For the text-containing cell, return its midpoint in [X, Y] coordinate format. 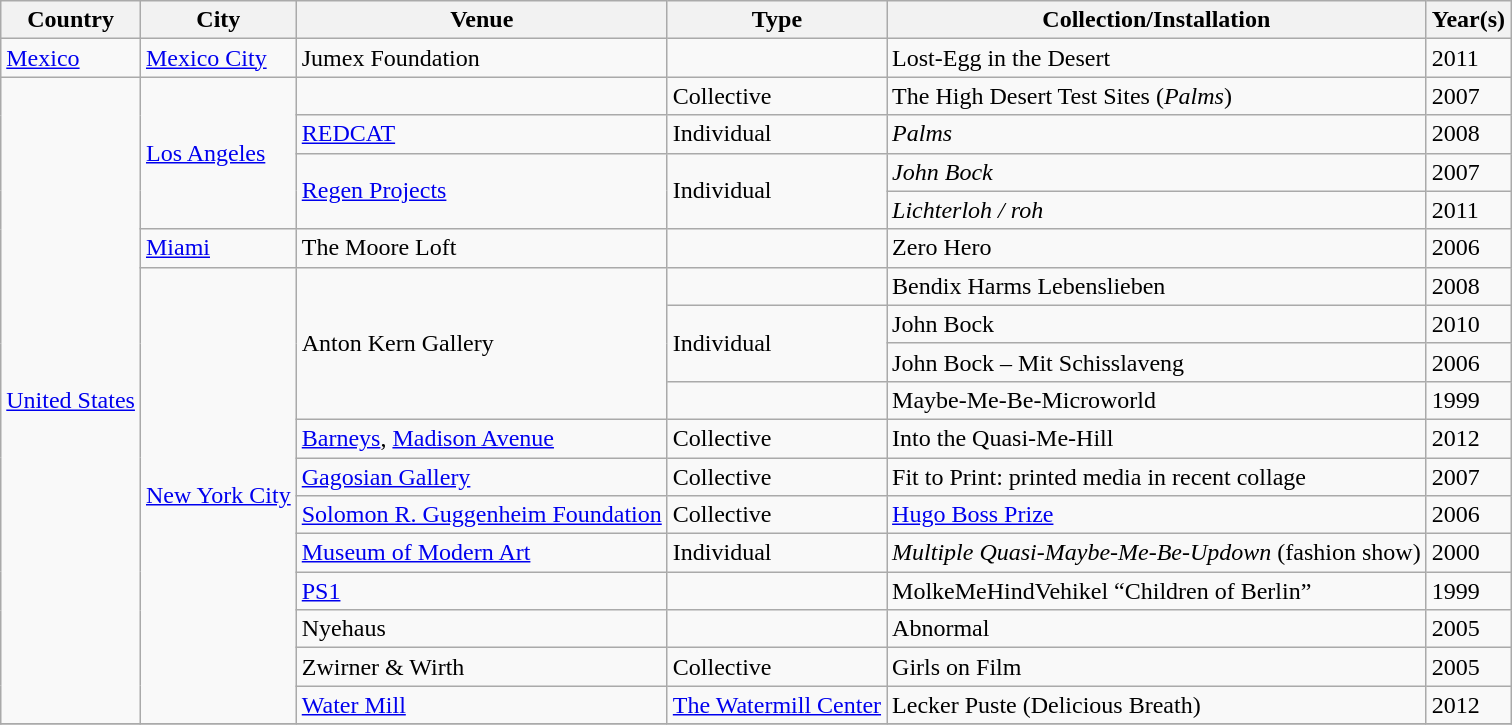
Country [71, 20]
The Moore Loft [482, 248]
Miami [218, 248]
City [218, 20]
The Watermill Center [776, 705]
The High Desert Test Sites (Palms) [1157, 96]
Lecker Puste (Delicious Breath) [1157, 705]
MolkeMeHindVehikel “Children of Berlin” [1157, 591]
2000 [1468, 553]
Abnormal [1157, 629]
New York City [218, 496]
Lichterloh / roh [1157, 210]
Into the Quasi-Me-Hill [1157, 438]
Girls on Film [1157, 667]
REDCAT [482, 134]
Fit to Print: printed media in recent collage [1157, 477]
Anton Kern Gallery [482, 343]
Lost-Egg in the Desert [1157, 58]
Los Angeles [218, 153]
Palms [1157, 134]
Regen Projects [482, 191]
Jumex Foundation [482, 58]
Barneys, Madison Avenue [482, 438]
Gagosian Gallery [482, 477]
United States [71, 400]
John Bock – Mit Schisslaveng [1157, 362]
Museum of Modern Art [482, 553]
Water Mill [482, 705]
Mexico City [218, 58]
PS1 [482, 591]
Zero Hero [1157, 248]
Type [776, 20]
Bendix Harms Lebenslieben [1157, 286]
Venue [482, 20]
Mexico [71, 58]
2010 [1468, 324]
Year(s) [1468, 20]
Solomon R. Guggenheim Foundation [482, 515]
Multiple Quasi-Maybe-Me-Be-Updown (fashion show) [1157, 553]
Zwirner & Wirth [482, 667]
Collection/Installation [1157, 20]
Nyehaus [482, 629]
Maybe-Me-Be-Microworld [1157, 400]
Hugo Boss Prize [1157, 515]
